Output the [X, Y] coordinate of the center of the cell containing the given text.  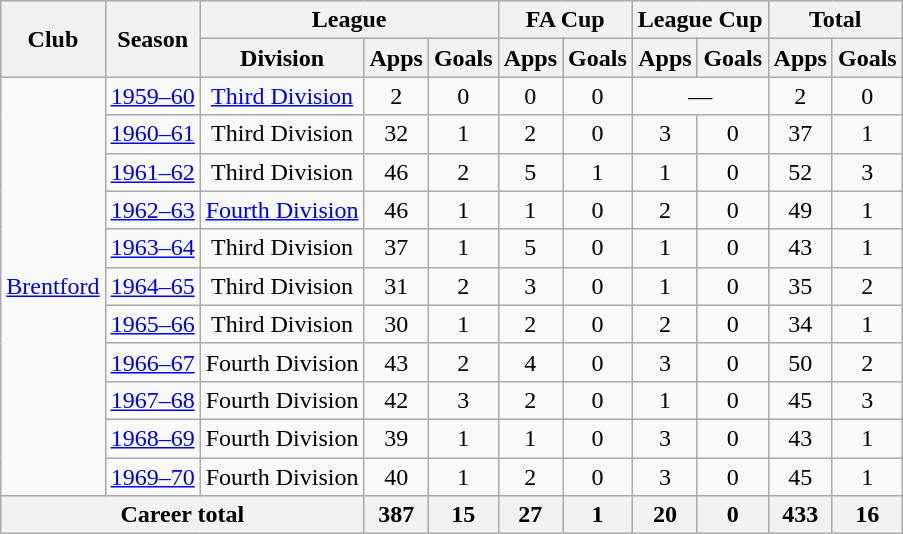
1963–64 [152, 248]
42 [396, 400]
League Cup [700, 20]
1966–67 [152, 362]
4 [530, 362]
1969–70 [152, 477]
League [349, 20]
387 [396, 515]
1960–61 [152, 134]
Division [282, 58]
Club [53, 39]
Season [152, 39]
40 [396, 477]
15 [463, 515]
1962–63 [152, 210]
50 [800, 362]
1959–60 [152, 96]
35 [800, 286]
— [700, 96]
34 [800, 324]
30 [396, 324]
31 [396, 286]
1968–69 [152, 438]
1961–62 [152, 172]
49 [800, 210]
27 [530, 515]
1964–65 [152, 286]
52 [800, 172]
32 [396, 134]
20 [664, 515]
1967–68 [152, 400]
Brentford [53, 286]
FA Cup [565, 20]
39 [396, 438]
433 [800, 515]
1965–66 [152, 324]
Total [835, 20]
Career total [182, 515]
16 [867, 515]
